Locate the cell with the specified text and output its (X, Y) center coordinate. 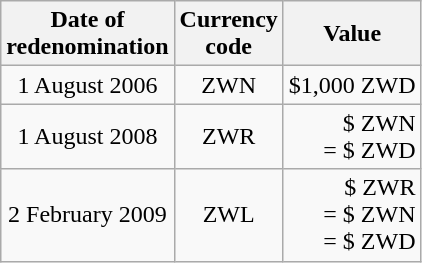
1 August 2008 (88, 136)
ZWN (228, 85)
$ ZWN= $ ZWD (352, 136)
Value (352, 34)
2 February 2009 (88, 215)
Date ofredenomination (88, 34)
1 August 2006 (88, 85)
ZWR (228, 136)
Currencycode (228, 34)
$ ZWR= $ ZWN= $ ZWD (352, 215)
ZWL (228, 215)
$1,000 ZWD (352, 85)
